Pinpoint the cell where the given text exists, returning its [X, Y] midpoint coordinate. 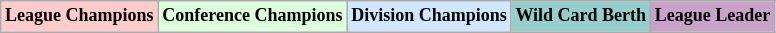
League Champions [80, 16]
Wild Card Berth [580, 16]
Division Champions [429, 16]
Conference Champions [252, 16]
League Leader [712, 16]
